Capture the cell that displays the provided text and extract its (X, Y) central coordinate. 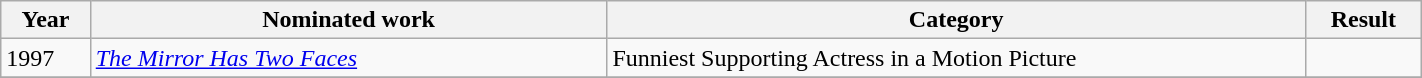
Year (46, 20)
The Mirror Has Two Faces (348, 58)
Funniest Supporting Actress in a Motion Picture (956, 58)
Result (1363, 20)
Nominated work (348, 20)
Category (956, 20)
1997 (46, 58)
